Return (X, Y) of the center of cell containing provided text 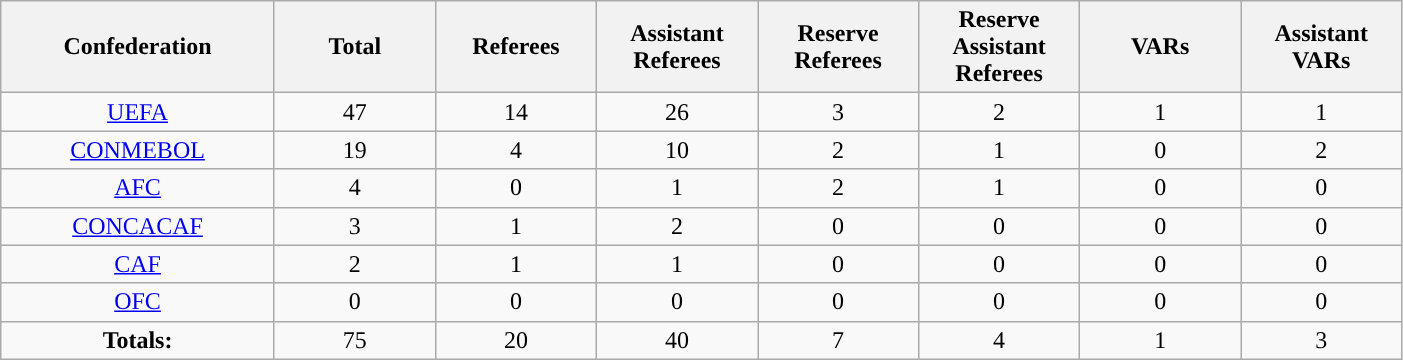
Reserve Referees (838, 47)
Referees (516, 47)
Reserve Assistant Referees (1000, 47)
CAF (138, 264)
CONCACAF (138, 226)
14 (516, 112)
CONMEBOL (138, 150)
19 (354, 150)
20 (516, 340)
Assistant VARs (1322, 47)
UEFA (138, 112)
Totals: (138, 340)
AssistantReferees (676, 47)
Total (354, 47)
7 (838, 340)
26 (676, 112)
Confederation (138, 47)
75 (354, 340)
VARs (1160, 47)
OFC (138, 302)
47 (354, 112)
40 (676, 340)
AFC (138, 188)
10 (676, 150)
